Return the [x, y] coordinate for the center point of the cell that contains the specified text.  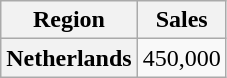
450,000 [182, 58]
Sales [182, 20]
Region [69, 20]
Netherlands [69, 58]
